Search for the cell housing the specified text and yield its [X, Y] center coordinate. 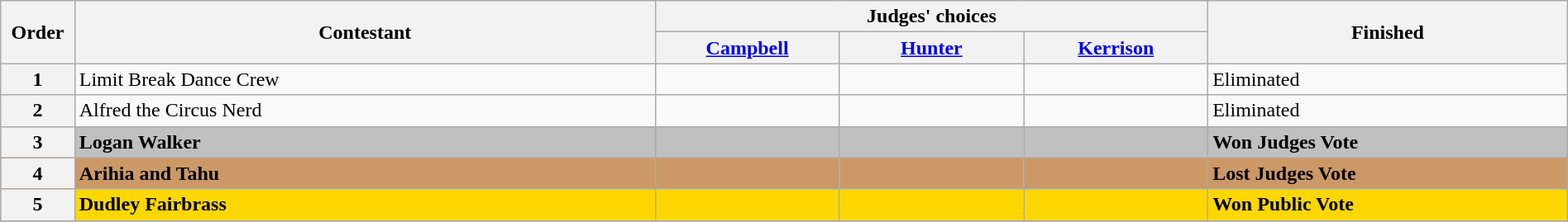
Kerrison [1116, 48]
Hunter [931, 48]
Limit Break Dance Crew [365, 79]
Contestant [365, 32]
Judges' choices [931, 17]
Alfred the Circus Nerd [365, 111]
Arihia and Tahu [365, 173]
Won Judges Vote [1388, 142]
Won Public Vote [1388, 205]
1 [38, 79]
Finished [1388, 32]
Dudley Fairbrass [365, 205]
Logan Walker [365, 142]
5 [38, 205]
3 [38, 142]
Order [38, 32]
Campbell [748, 48]
2 [38, 111]
Lost Judges Vote [1388, 173]
4 [38, 173]
